Determine the [X, Y] coordinate at the center of the cell enclosing the given text.  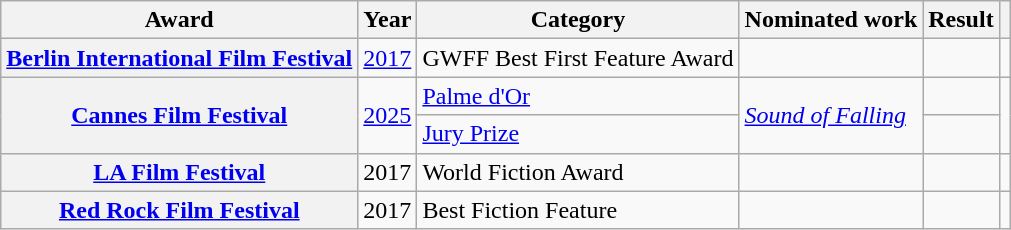
Category [578, 20]
World Fiction Award [578, 172]
Jury Prize [578, 134]
Berlin International Film Festival [180, 58]
LA Film Festival [180, 172]
Cannes Film Festival [180, 115]
Result [961, 20]
Award [180, 20]
Nominated work [831, 20]
Year [388, 20]
GWFF Best First Feature Award [578, 58]
Best Fiction Feature [578, 210]
2025 [388, 115]
Red Rock Film Festival [180, 210]
Palme d'Or [578, 96]
Sound of Falling [831, 115]
